Locate the cell with the specified text and output its (X, Y) center coordinate. 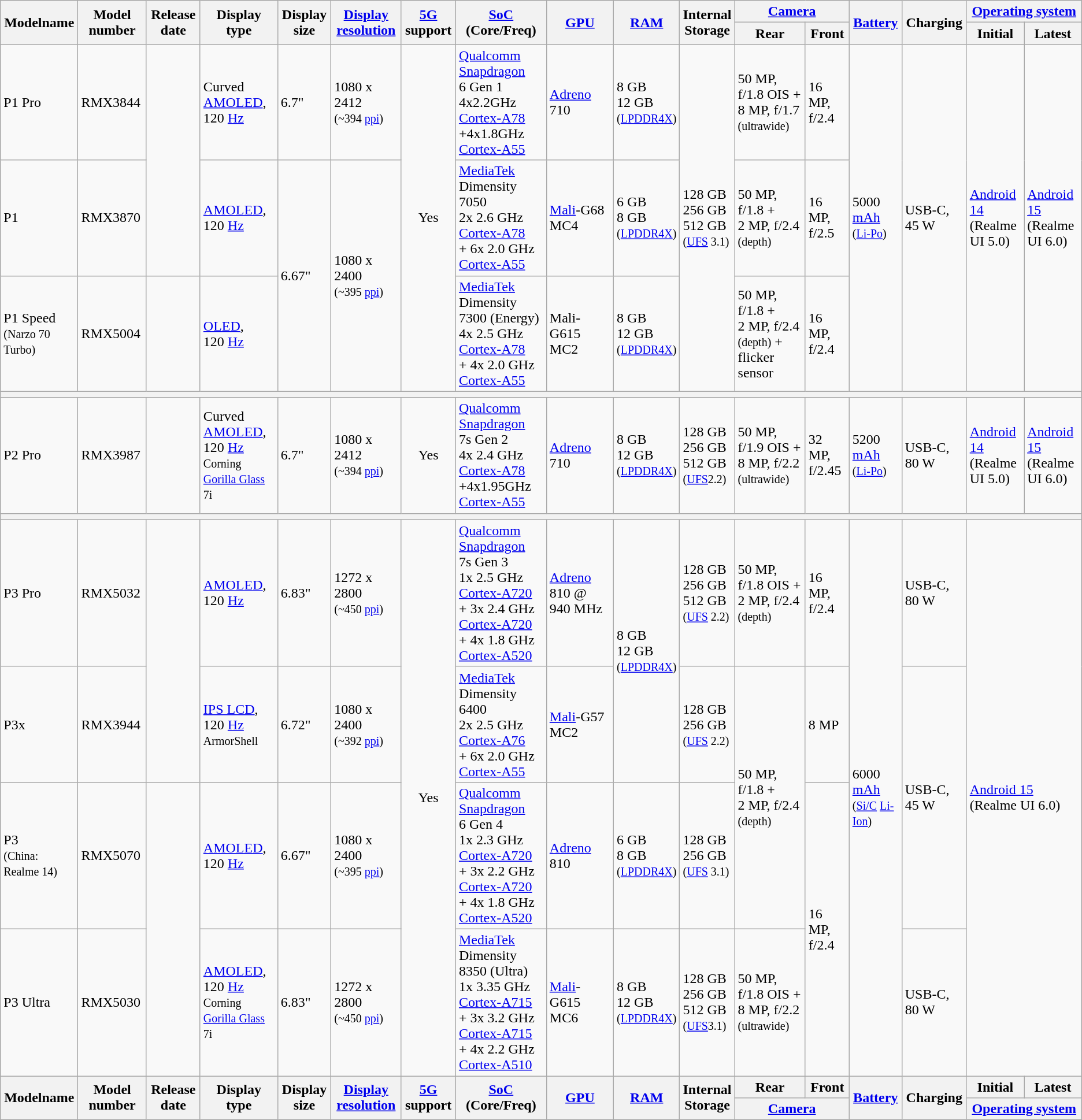
5000 mAh(Li-Po) (875, 218)
5200 mAh(Li-Po) (875, 455)
AMOLED, 120 HzCorning Gorilla Glass 7i (239, 1002)
Curved AMOLED, 120 Hz (239, 102)
P1 Pro (39, 102)
Adreno 810 (580, 855)
Qualcomm Snapdragon 7s Gen 31x 2.5 GHz Cortex-A720 + 3x 2.4 GHz Cortex-A720 + 4x 1.8 GHz Cortex-A520 (501, 593)
Curved AMOLED, 120 HzCorning Gorilla Glass 7i (239, 455)
P2 Pro (39, 455)
OLED, 120 Hz (239, 333)
P3 Pro (39, 593)
50 MP, f/1.8 OIS +8 MP, f/1.7 (ultrawide) (770, 102)
P3 Ultra (39, 1002)
Mali-G68 MC4 (580, 218)
Qualcomm Snapdragon 6 Gen 14x2.2GHz Cortex-A78 +4x1.8GHz Cortex-A55 (501, 102)
RMX3870 (112, 218)
6000 mAh(Si/C Li-Ion) (875, 798)
128 GB256 GB(UFS 2.2) (707, 724)
RMX5032 (112, 593)
128 GB256 GB512 GB(UFS 3.1) (707, 218)
50 MP, f/1.9 OIS +8 MP, f/2.2 (ultrawide) (770, 455)
Qualcomm Snapdragon 7s Gen 24x 2.4 GHz Cortex-A78 +4x1.95GHz Cortex-A55 (501, 455)
RMX3944 (112, 724)
MediaTek Dimensity 64002x 2.5 GHz Cortex-A76 + 6x 2.0 GHz Cortex-A55 (501, 724)
128 GB256 GB(UFS 3.1) (707, 855)
RMX3987 (112, 455)
P1 Speed(Narzo 70 Turbo) (39, 333)
32 MP, f/2.45 (827, 455)
6.72" (304, 724)
RMX5030 (112, 1002)
Mali-G615 MC6 (580, 1002)
Adreno 810 @ 940 MHz (580, 593)
RMX5070 (112, 855)
RMX3844 (112, 102)
Mali-G615 MC2 (580, 333)
Qualcomm Snapdragon 6 Gen 41x 2.3 GHz Cortex-A720 + 3x 2.2 GHz Cortex-A720 + 4x 1.8 GHz Cortex-A520 (501, 855)
Mali-G57 MC2 (580, 724)
IPS LCD, 120 HzArmorShell (239, 724)
128 GB256 GB512 GB(UFS 2.2) (707, 593)
MediaTek Dimensity 70502x 2.6 GHz Cortex-A78 + 6x 2.0 GHz Cortex-A55 (501, 218)
50 MP, f/1.8 OIS +8 MP, f/2.2 (ultrawide) (770, 1002)
P3x (39, 724)
1080 x 2400(~392 ppi) (366, 724)
8 MP (827, 724)
P1 (39, 218)
16 MP, f/2.5 (827, 218)
50 MP, f/1.8 OIS +2 MP, f/2.4 (depth) (770, 593)
128 GB256 GB512 GB(UFS3.1) (707, 1002)
MediaTek Dimensity 8350 (Ultra)1x 3.35 GHz Cortex-A715 + 3x 3.2 GHz Cortex-A715 + 4x 2.2 GHz Cortex-A510 (501, 1002)
RMX5004 (112, 333)
50 MP, f/1.8 +2 MP, f/2.4 (depth) + flicker sensor (770, 333)
MediaTek Dimensity 7300 (Energy)4x 2.5 GHz Cortex-A78 + 4x 2.0 GHz Cortex-A55 (501, 333)
P3(China: Realme 14) (39, 855)
128 GB256 GB512 GB(UFS2.2) (707, 455)
